Locate the cell with the specified text and output its (X, Y) center coordinate. 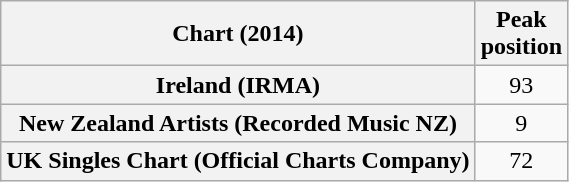
Chart (2014) (238, 34)
72 (521, 161)
Peakposition (521, 34)
9 (521, 123)
93 (521, 85)
New Zealand Artists (Recorded Music NZ) (238, 123)
Ireland (IRMA) (238, 85)
UK Singles Chart (Official Charts Company) (238, 161)
